Return (X, Y) of the center of cell containing provided text 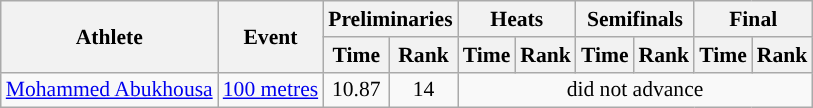
10.87 (356, 90)
did not advance (636, 90)
100 metres (270, 90)
Athlete (110, 36)
Preliminaries (390, 19)
Semifinals (635, 19)
Event (270, 36)
Mohammed Abukhousa (110, 90)
Heats (517, 19)
14 (423, 90)
Final (753, 19)
